Locate the cell with the specified text and output its (x, y) center coordinate. 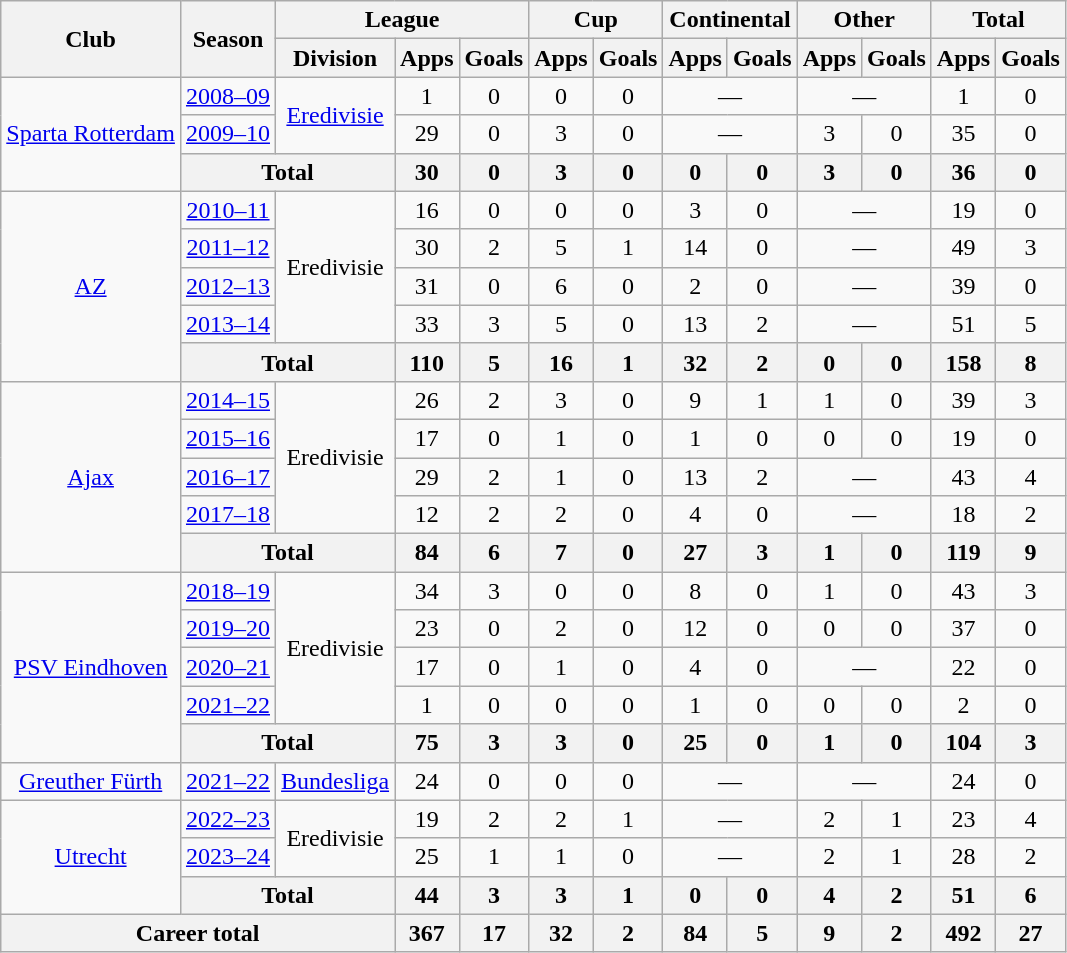
18 (963, 515)
492 (963, 933)
2016–17 (228, 477)
36 (963, 172)
22 (963, 667)
158 (963, 362)
2008–09 (228, 96)
104 (963, 743)
2018–19 (228, 591)
37 (963, 629)
35 (963, 134)
2020–21 (228, 667)
2013–14 (228, 324)
2023–24 (228, 857)
14 (695, 248)
AZ (91, 286)
Club (91, 39)
2015–16 (228, 438)
2011–12 (228, 248)
Career total (198, 933)
75 (427, 743)
7 (561, 553)
2017–18 (228, 515)
119 (963, 553)
Continental (730, 20)
44 (427, 895)
28 (963, 857)
Ajax (91, 476)
367 (427, 933)
Utrecht (91, 857)
League (402, 20)
110 (427, 362)
31 (427, 286)
2012–13 (228, 286)
PSV Eindhoven (91, 667)
34 (427, 591)
Sparta Rotterdam (91, 134)
33 (427, 324)
2010–11 (228, 210)
Division (336, 58)
Bundesliga (336, 781)
Season (228, 39)
26 (427, 400)
Cup (596, 20)
2014–15 (228, 400)
Greuther Fürth (91, 781)
2019–20 (228, 629)
2009–10 (228, 134)
2022–23 (228, 819)
49 (963, 248)
Other (864, 20)
